Determine the [X, Y] coordinate at the center of the cell enclosing the given text.  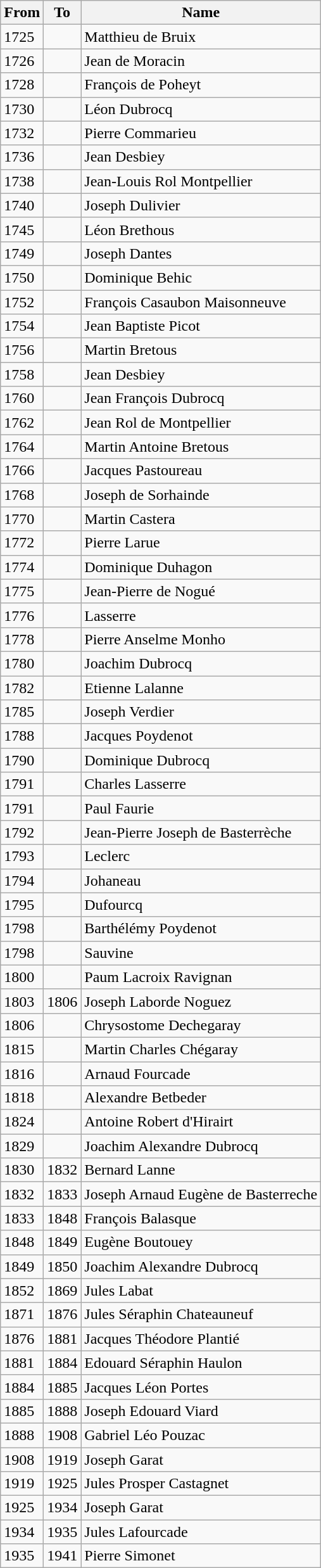
François Casaubon Maisonneuve [201, 302]
1790 [22, 760]
1788 [22, 736]
Dominique Duhagon [201, 567]
Eugène Boutouey [201, 1242]
Joseph Dulivier [201, 205]
1766 [22, 471]
Léon Dubrocq [201, 109]
1756 [22, 350]
Gabriel Léo Pouzac [201, 1435]
To [62, 13]
1780 [22, 663]
1775 [22, 591]
Jacques Pastoureau [201, 471]
1785 [22, 712]
Martin Antoine Bretous [201, 447]
Joseph Laborde Noguez [201, 1001]
Leclerc [201, 857]
1738 [22, 181]
Jean-Louis Rol Montpellier [201, 181]
1816 [22, 1074]
1869 [62, 1291]
Joseph de Sorhainde [201, 495]
Jules Labat [201, 1291]
Joachim Dubrocq [201, 663]
Joseph Edouard Viard [201, 1411]
Lasserre [201, 615]
Antoine Robert d'Hirairt [201, 1122]
Jean François Dubrocq [201, 398]
1745 [22, 229]
1732 [22, 133]
1730 [22, 109]
François de Poheyt [201, 85]
Jean-Pierre Joseph de Basterrèche [201, 832]
1852 [22, 1291]
1815 [22, 1049]
Jules Séraphin Chateauneuf [201, 1315]
Matthieu de Bruix [201, 37]
Joseph Arnaud Eugène de Basterreche [201, 1194]
1824 [22, 1122]
1750 [22, 277]
Pierre Anselme Monho [201, 639]
1736 [22, 157]
1850 [62, 1266]
Pierre Commarieu [201, 133]
Jean Baptiste Picot [201, 326]
1774 [22, 567]
1818 [22, 1098]
1725 [22, 37]
1829 [22, 1146]
1772 [22, 543]
1749 [22, 253]
Chrysostome Dechegaray [201, 1025]
Alexandre Betbeder [201, 1098]
Dominique Dubrocq [201, 760]
Joseph Verdier [201, 712]
Léon Brethous [201, 229]
1792 [22, 832]
Joseph Dantes [201, 253]
Johaneau [201, 881]
1768 [22, 495]
Martin Castera [201, 519]
1752 [22, 302]
Pierre Larue [201, 543]
1728 [22, 85]
Pierre Simonet [201, 1556]
1776 [22, 615]
1740 [22, 205]
Edouard Séraphin Haulon [201, 1363]
1760 [22, 398]
1794 [22, 881]
Jean Rol de Montpellier [201, 423]
1726 [22, 61]
Jean de Moracin [201, 61]
Jacques Poydenot [201, 736]
Jules Prosper Castagnet [201, 1484]
Jean-Pierre de Nogué [201, 591]
Martin Bretous [201, 350]
1764 [22, 447]
Paul Faurie [201, 808]
Dominique Behic [201, 277]
Jules Lafourcade [201, 1532]
1793 [22, 857]
1778 [22, 639]
Arnaud Fourcade [201, 1074]
Sauvine [201, 953]
1803 [22, 1001]
1782 [22, 687]
Charles Lasserre [201, 784]
1758 [22, 374]
Etienne Lalanne [201, 687]
1762 [22, 423]
Barthélémy Poydenot [201, 929]
1754 [22, 326]
From [22, 13]
François Balasque [201, 1218]
1941 [62, 1556]
Paum Lacroix Ravignan [201, 977]
1795 [22, 905]
Name [201, 13]
Bernard Lanne [201, 1170]
1871 [22, 1315]
Jacques Léon Portes [201, 1387]
Dufourcq [201, 905]
1770 [22, 519]
1800 [22, 977]
Jacques Théodore Plantié [201, 1339]
Martin Charles Chégaray [201, 1049]
1830 [22, 1170]
